Determine the (x, y) coordinate at the center of the cell enclosing the given text.  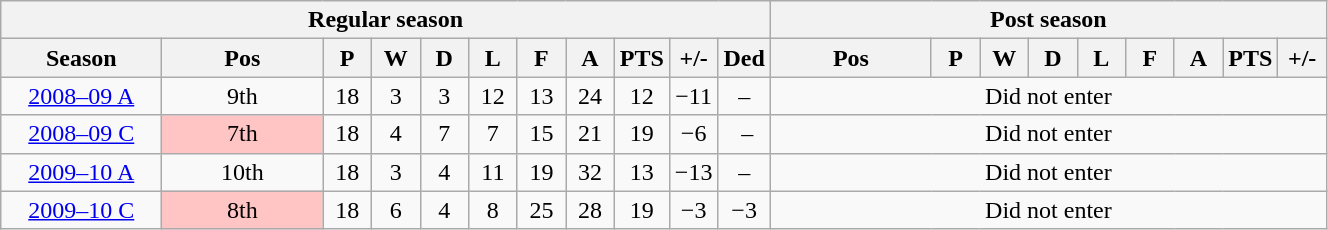
Regular season (386, 20)
28 (590, 210)
8th (242, 210)
32 (590, 172)
−11 (694, 96)
2008–09 A (82, 96)
9th (242, 96)
−6 (694, 134)
11 (494, 172)
−13 (694, 172)
24 (590, 96)
Ded (744, 58)
7th (242, 134)
15 (542, 134)
Season (82, 58)
2009–10 C (82, 210)
Post season (1048, 20)
2008–09 C (82, 134)
6 (396, 210)
25 (542, 210)
8 (494, 210)
2009–10 A (82, 172)
10th (242, 172)
21 (590, 134)
